Provide the (x, y) coordinate of the cell's center where the given text is located.  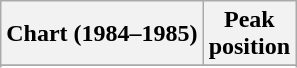
Peakposition (249, 34)
Chart (1984–1985) (102, 34)
